For the text-containing cell, return its midpoint in [X, Y] coordinate format. 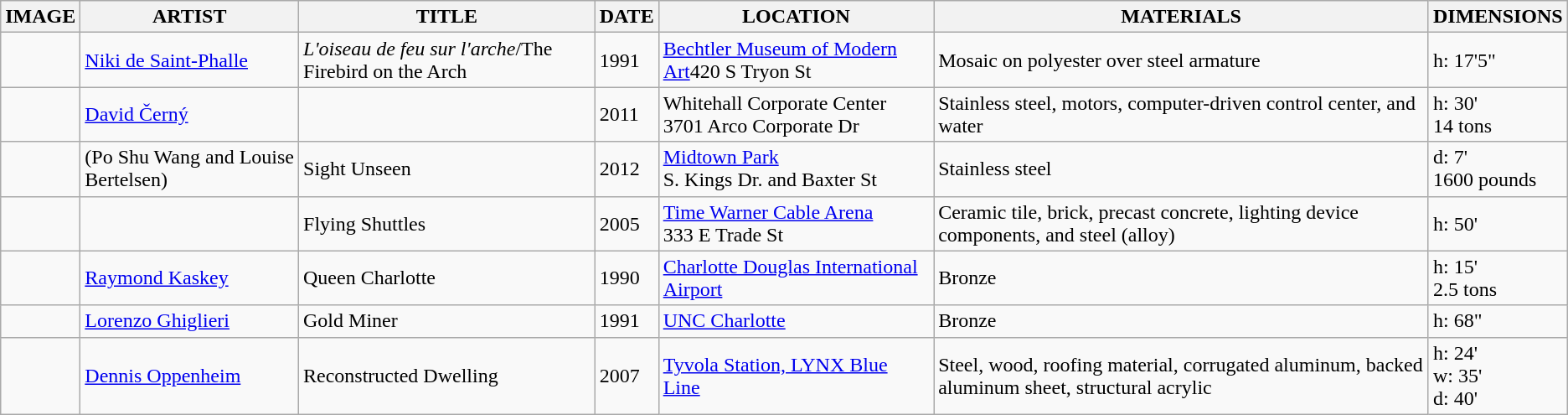
Stainless steel, motors, computer-driven control center, and water [1181, 114]
(Po Shu Wang and Louise Bertelsen) [189, 169]
Reconstructed Dwelling [447, 376]
h: 24'w: 35'd: 40' [1498, 376]
DATE [627, 17]
David Černý [189, 114]
2007 [627, 376]
Niki de Saint-Phalle [189, 60]
Gold Miner [447, 321]
Whitehall Corporate Center3701 Arco Corporate Dr [796, 114]
DIMENSIONS [1498, 17]
2011 [627, 114]
Queen Charlotte [447, 278]
h: 15'2.5 tons [1498, 278]
2005 [627, 223]
h: 17'5" [1498, 60]
Flying Shuttles [447, 223]
h: 50' [1498, 223]
Ceramic tile, brick, precast concrete, lighting device components, and steel (alloy) [1181, 223]
1990 [627, 278]
d: 7'1600 pounds [1498, 169]
L'oiseau de feu sur l'arche/The Firebird on the Arch [447, 60]
Time Warner Cable Arena333 E Trade St [796, 223]
h: 68" [1498, 321]
Bechtler Museum of Modern Art420 S Tryon St [796, 60]
2012 [627, 169]
Lorenzo Ghiglieri [189, 321]
Mosaic on polyester over steel armature [1181, 60]
Sight Unseen [447, 169]
Stainless steel [1181, 169]
Steel, wood, roofing material, corrugated aluminum, backed aluminum sheet, structural acrylic [1181, 376]
Raymond Kaskey [189, 278]
LOCATION [796, 17]
ARTIST [189, 17]
Charlotte Douglas International Airport [796, 278]
Dennis Oppenheim [189, 376]
Midtown ParkS. Kings Dr. and Baxter St [796, 169]
TITLE [447, 17]
h: 30'14 tons [1498, 114]
UNC Charlotte [796, 321]
IMAGE [40, 17]
Tyvola Station, LYNX Blue Line [796, 376]
MATERIALS [1181, 17]
